Find where the given text appears and provide that cell's center as (X, Y) coordinate. 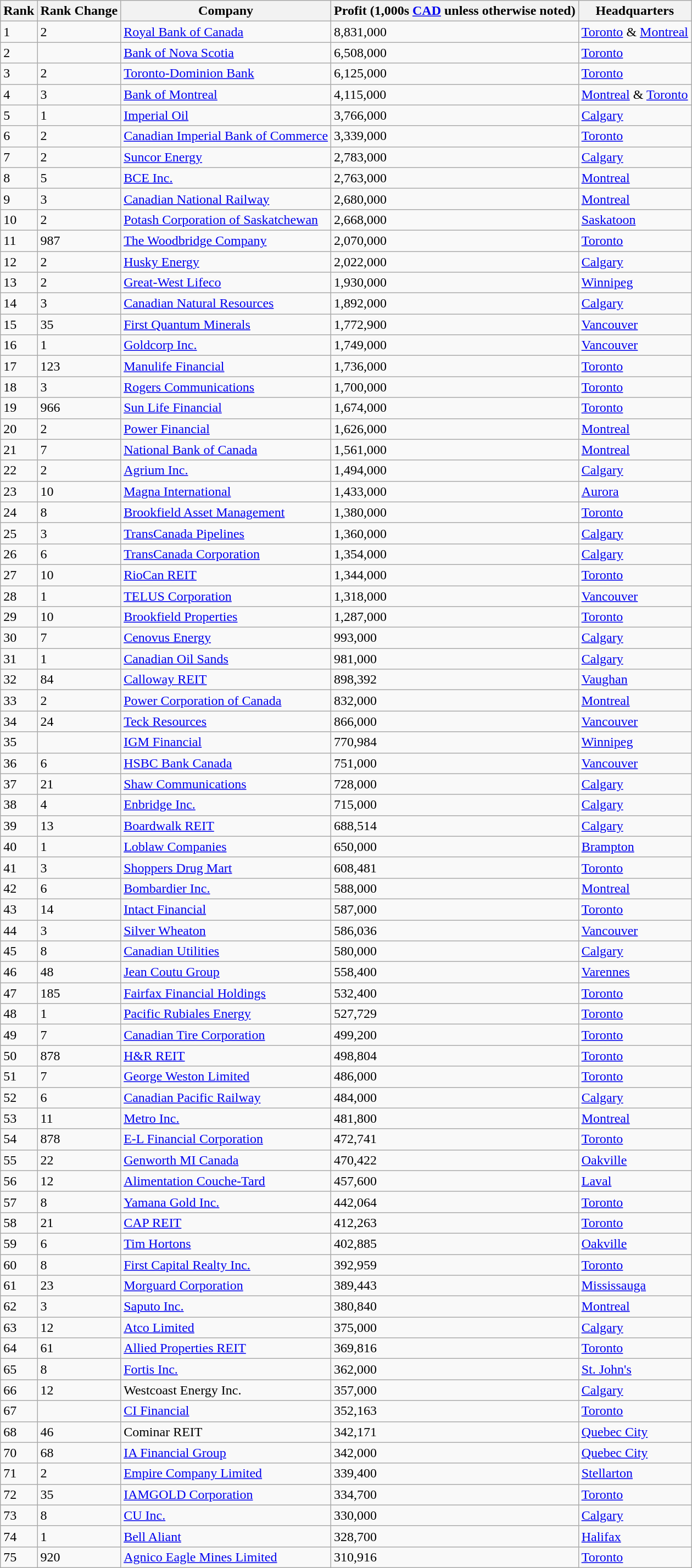
442,064 (455, 1202)
47 (19, 993)
527,729 (455, 1014)
Vaughan (635, 680)
2,070,000 (455, 240)
37 (19, 784)
123 (79, 366)
Bank of Nova Scotia (226, 53)
Teck Resources (226, 721)
53 (19, 1118)
Enbridge Inc. (226, 805)
CAP REIT (226, 1223)
472,741 (455, 1139)
2,668,000 (455, 220)
H&R REIT (226, 1056)
Potash Corporation of Saskatchewan (226, 220)
49 (19, 1035)
1,749,000 (455, 345)
Metro Inc. (226, 1118)
National Bank of Canada (226, 450)
George Weston Limited (226, 1077)
75 (19, 1557)
Agnico Eagle Mines Limited (226, 1557)
Suncor Energy (226, 157)
51 (19, 1077)
Cominar REIT (226, 1432)
330,000 (455, 1515)
67 (19, 1411)
Mississauga (635, 1286)
380,840 (455, 1307)
Brookfield Asset Management (226, 512)
Tim Hortons (226, 1244)
2,783,000 (455, 157)
54 (19, 1139)
1,736,000 (455, 366)
Silver Wheaton (226, 931)
1,930,000 (455, 283)
334,700 (455, 1494)
TELUS Corporation (226, 596)
First Quantum Minerals (226, 324)
33 (19, 701)
357,000 (455, 1390)
Aurora (635, 491)
608,481 (455, 867)
42 (19, 888)
981,000 (455, 659)
IA Financial Group (226, 1453)
Imperial Oil (226, 115)
352,163 (455, 1411)
72 (19, 1494)
64 (19, 1348)
57 (19, 1202)
41 (19, 867)
Saskatoon (635, 220)
310,916 (455, 1557)
Westcoast Energy Inc. (226, 1390)
Canadian Utilities (226, 951)
20 (19, 429)
1,287,000 (455, 617)
Loblaw Companies (226, 847)
Shaw Communications (226, 784)
402,885 (455, 1244)
1,344,000 (455, 575)
392,959 (455, 1264)
328,700 (455, 1536)
17 (19, 366)
Varennes (635, 972)
Brampton (635, 847)
2,022,000 (455, 262)
3,766,000 (455, 115)
715,000 (455, 805)
362,000 (455, 1369)
8,831,000 (455, 32)
25 (19, 533)
6,508,000 (455, 53)
Toronto & Montreal (635, 32)
Goldcorp Inc. (226, 345)
339,400 (455, 1474)
481,800 (455, 1118)
587,000 (455, 909)
Royal Bank of Canada (226, 32)
9 (19, 199)
RioCan REIT (226, 575)
Canadian Tire Corporation (226, 1035)
Jean Coutu Group (226, 972)
1,892,000 (455, 304)
18 (19, 387)
1,674,000 (455, 408)
34 (19, 721)
728,000 (455, 784)
Cenovus Energy (226, 638)
Atco Limited (226, 1328)
29 (19, 617)
Company (226, 11)
Profit (1,000s CAD unless otherwise noted) (455, 11)
Canadian Imperial Bank of Commerce (226, 136)
Calloway REIT (226, 680)
Morguard Corporation (226, 1286)
650,000 (455, 847)
The Woodbridge Company (226, 240)
Husky Energy (226, 262)
43 (19, 909)
45 (19, 951)
898,392 (455, 680)
Canadian Natural Resources (226, 304)
Bank of Montreal (226, 94)
588,000 (455, 888)
71 (19, 1474)
1,700,000 (455, 387)
375,000 (455, 1328)
38 (19, 805)
Genworth MI Canada (226, 1160)
2,763,000 (455, 178)
52 (19, 1097)
1,626,000 (455, 429)
751,000 (455, 763)
Bombardier Inc. (226, 888)
1,318,000 (455, 596)
Boardwalk REIT (226, 826)
E-L Financial Corporation (226, 1139)
532,400 (455, 993)
389,443 (455, 1286)
Rank Change (79, 11)
CU Inc. (226, 1515)
6,125,000 (455, 74)
Halifax (635, 1536)
First Capital Realty Inc. (226, 1264)
Great-West Lifeco (226, 283)
Canadian National Railway (226, 199)
TransCanada Corporation (226, 554)
3,339,000 (455, 136)
498,804 (455, 1056)
Stellarton (635, 1474)
IAMGOLD Corporation (226, 1494)
Power Financial (226, 429)
1,561,000 (455, 450)
Yamana Gold Inc. (226, 1202)
Montreal & Toronto (635, 94)
32 (19, 680)
369,816 (455, 1348)
866,000 (455, 721)
486,000 (455, 1077)
484,000 (455, 1097)
TransCanada Pipelines (226, 533)
63 (19, 1328)
16 (19, 345)
IGM Financial (226, 742)
1,354,000 (455, 554)
Allied Properties REIT (226, 1348)
Fortis Inc. (226, 1369)
Rank (19, 11)
993,000 (455, 638)
832,000 (455, 701)
Laval (635, 1181)
Magna International (226, 491)
Agrium Inc. (226, 471)
Saputo Inc. (226, 1307)
56 (19, 1181)
Fairfax Financial Holdings (226, 993)
59 (19, 1244)
60 (19, 1264)
66 (19, 1390)
HSBC Bank Canada (226, 763)
73 (19, 1515)
84 (79, 680)
70 (19, 1453)
185 (79, 993)
920 (79, 1557)
Bell Aliant (226, 1536)
470,422 (455, 1160)
1,380,000 (455, 512)
15 (19, 324)
Intact Financial (226, 909)
586,036 (455, 931)
40 (19, 847)
19 (19, 408)
Toronto-Dominion Bank (226, 74)
50 (19, 1056)
Headquarters (635, 11)
342,171 (455, 1432)
1,433,000 (455, 491)
65 (19, 1369)
688,514 (455, 826)
St. John's (635, 1369)
770,984 (455, 742)
Pacific Rubiales Energy (226, 1014)
Rogers Communications (226, 387)
499,200 (455, 1035)
BCE Inc. (226, 178)
Empire Company Limited (226, 1474)
CI Financial (226, 1411)
987 (79, 240)
44 (19, 931)
55 (19, 1160)
31 (19, 659)
39 (19, 826)
28 (19, 596)
58 (19, 1223)
30 (19, 638)
580,000 (455, 951)
966 (79, 408)
Sun Life Financial (226, 408)
1,494,000 (455, 471)
4,115,000 (455, 94)
Alimentation Couche-Tard (226, 1181)
26 (19, 554)
Canadian Oil Sands (226, 659)
Brookfield Properties (226, 617)
558,400 (455, 972)
27 (19, 575)
Power Corporation of Canada (226, 701)
Canadian Pacific Railway (226, 1097)
Manulife Financial (226, 366)
412,263 (455, 1223)
342,000 (455, 1453)
457,600 (455, 1181)
62 (19, 1307)
1,772,900 (455, 324)
1,360,000 (455, 533)
Shoppers Drug Mart (226, 867)
36 (19, 763)
74 (19, 1536)
2,680,000 (455, 199)
